Find where the given text appears and provide that cell's center as (x, y) coordinate. 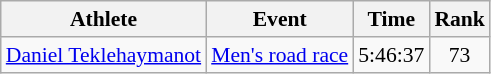
Athlete (104, 19)
Rank (460, 19)
Time (391, 19)
5:46:37 (391, 55)
Men's road race (280, 55)
Event (280, 19)
73 (460, 55)
Daniel Teklehaymanot (104, 55)
